Find where the given text appears and provide that cell's center as (X, Y) coordinate. 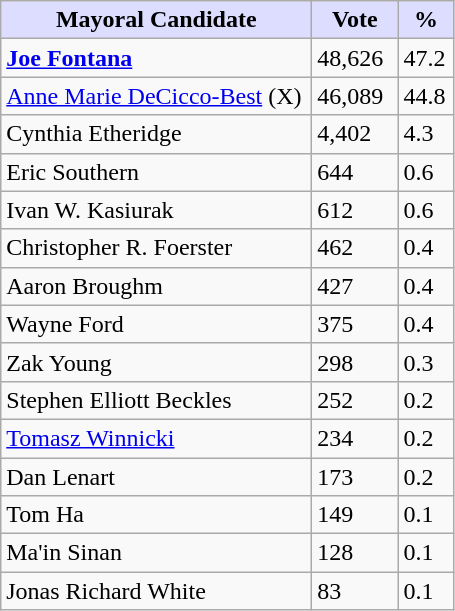
47.2 (426, 58)
644 (355, 172)
Ma'in Sinan (156, 553)
Jonas Richard White (156, 591)
Mayoral Candidate (156, 20)
Christopher R. Foerster (156, 248)
173 (355, 477)
252 (355, 400)
Cynthia Etheridge (156, 134)
Wayne Ford (156, 324)
48,626 (355, 58)
234 (355, 438)
Eric Southern (156, 172)
Dan Lenart (156, 477)
Ivan W. Kasiurak (156, 210)
Tomasz Winnicki (156, 438)
298 (355, 362)
462 (355, 248)
% (426, 20)
Joe Fontana (156, 58)
83 (355, 591)
Zak Young (156, 362)
128 (355, 553)
612 (355, 210)
46,089 (355, 96)
Stephen Elliott Beckles (156, 400)
4.3 (426, 134)
4,402 (355, 134)
Vote (355, 20)
375 (355, 324)
44.8 (426, 96)
0.3 (426, 362)
Anne Marie DeCicco-Best (X) (156, 96)
Tom Ha (156, 515)
149 (355, 515)
Aaron Broughm (156, 286)
427 (355, 286)
